From the cell containing the given text, extract its center point as (X, Y) coordinate. 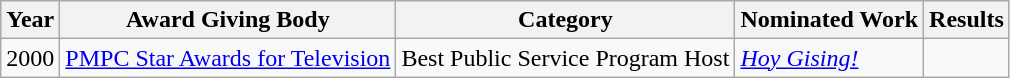
2000 (30, 58)
Results (967, 20)
PMPC Star Awards for Television (228, 58)
Best Public Service Program Host (566, 58)
Year (30, 20)
Nominated Work (830, 20)
Hoy Gising! (830, 58)
Award Giving Body (228, 20)
Category (566, 20)
